Capture the cell that displays the provided text and extract its (X, Y) central coordinate. 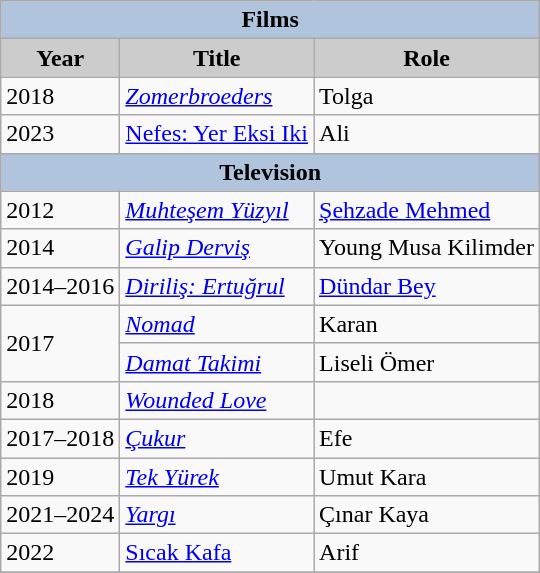
2014–2016 (60, 286)
Nefes: Yer Eksi Iki (217, 134)
2012 (60, 210)
Şehzade Mehmed (427, 210)
2017–2018 (60, 438)
Efe (427, 438)
Role (427, 58)
Umut Kara (427, 477)
2014 (60, 248)
Çukur (217, 438)
Damat Takimi (217, 362)
Year (60, 58)
Ali (427, 134)
Wounded Love (217, 400)
Çınar Kaya (427, 515)
Karan (427, 324)
Title (217, 58)
Tolga (427, 96)
Tek Yürek (217, 477)
Muhteşem Yüzyıl (217, 210)
Dündar Bey (427, 286)
Liseli Ömer (427, 362)
Sıcak Kafa (217, 553)
2017 (60, 343)
Zomerbroeders (217, 96)
2022 (60, 553)
Yargı (217, 515)
2021–2024 (60, 515)
Diriliş: Ertuğrul (217, 286)
Arif (427, 553)
2019 (60, 477)
Television (270, 172)
Films (270, 20)
2023 (60, 134)
Nomad (217, 324)
Galip Derviş (217, 248)
Young Musa Kilimder (427, 248)
